Identify which cell holds the provided text, then report its (x, y) central coordinate. 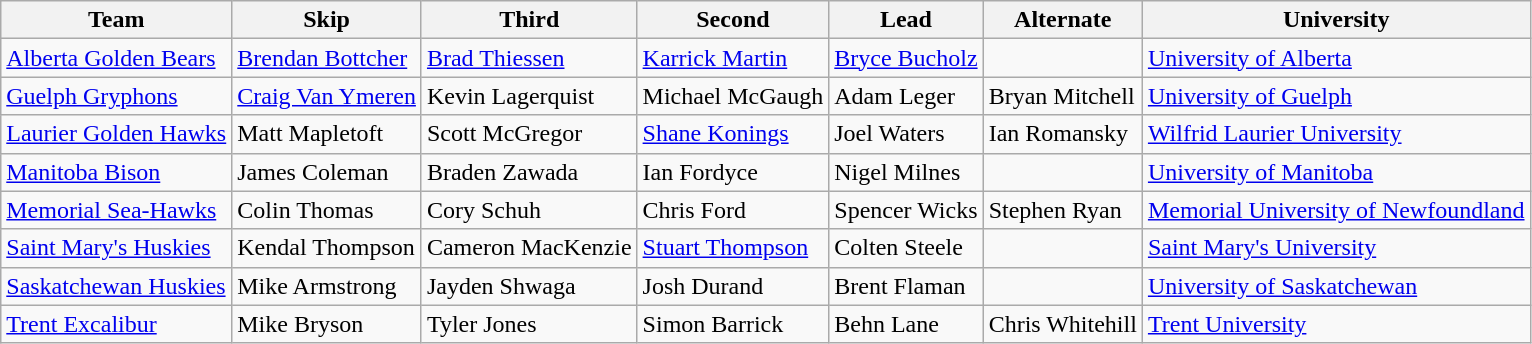
Braden Zawada (529, 172)
University of Alberta (1336, 58)
Team (116, 20)
Brad Thiessen (529, 58)
Laurier Golden Hawks (116, 134)
Brent Flaman (906, 286)
Ian Fordyce (733, 172)
Saint Mary's University (1336, 248)
Mike Armstrong (327, 286)
Craig Van Ymeren (327, 96)
Guelph Gryphons (116, 96)
Shane Konings (733, 134)
Colten Steele (906, 248)
Nigel Milnes (906, 172)
Third (529, 20)
Jayden Shwaga (529, 286)
Bryan Mitchell (1062, 96)
Kevin Lagerquist (529, 96)
Joel Waters (906, 134)
Trent University (1336, 324)
Tyler Jones (529, 324)
Memorial University of Newfoundland (1336, 210)
James Coleman (327, 172)
Matt Mapletoft (327, 134)
Josh Durand (733, 286)
Trent Excalibur (116, 324)
University of Saskatchewan (1336, 286)
Kendal Thompson (327, 248)
Lead (906, 20)
Simon Barrick (733, 324)
Wilfrid Laurier University (1336, 134)
Colin Thomas (327, 210)
Stuart Thompson (733, 248)
Skip (327, 20)
Michael McGaugh (733, 96)
Cameron MacKenzie (529, 248)
University of Guelph (1336, 96)
Saint Mary's Huskies (116, 248)
Alberta Golden Bears (116, 58)
Memorial Sea-Hawks (116, 210)
Ian Romansky (1062, 134)
University of Manitoba (1336, 172)
Cory Schuh (529, 210)
Brendan Bottcher (327, 58)
Manitoba Bison (116, 172)
Chris Ford (733, 210)
Second (733, 20)
Bryce Bucholz (906, 58)
Behn Lane (906, 324)
Saskatchewan Huskies (116, 286)
Adam Leger (906, 96)
Alternate (1062, 20)
Scott McGregor (529, 134)
Stephen Ryan (1062, 210)
Spencer Wicks (906, 210)
University (1336, 20)
Chris Whitehill (1062, 324)
Mike Bryson (327, 324)
Karrick Martin (733, 58)
